Identify which cell holds the provided text, then report its (X, Y) central coordinate. 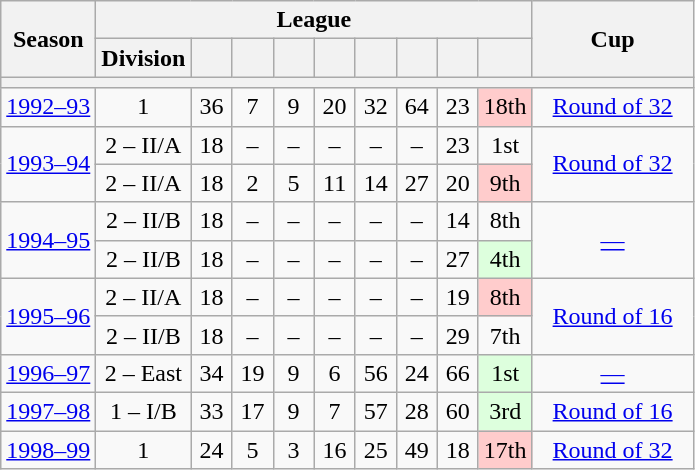
1993–94 (48, 164)
11 (334, 183)
57 (376, 411)
2 (252, 183)
3rd (505, 411)
7th (505, 335)
16 (334, 449)
56 (376, 373)
3 (294, 449)
1996–97 (48, 373)
66 (458, 373)
1998–99 (48, 449)
Season (48, 39)
1997–98 (48, 411)
33 (212, 411)
9th (505, 183)
6 (334, 373)
49 (416, 449)
1995–96 (48, 316)
Cup (612, 39)
1992–93 (48, 107)
1994–95 (48, 240)
32 (376, 107)
29 (458, 335)
60 (458, 411)
25 (376, 449)
17 (252, 411)
League (314, 20)
34 (212, 373)
28 (416, 411)
2 – East (144, 373)
18th (505, 107)
4th (505, 259)
17th (505, 449)
64 (416, 107)
36 (212, 107)
Division (144, 58)
1 – I/B (144, 411)
